For the text-containing cell, return its midpoint in (X, Y) coordinate format. 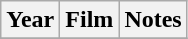
Film (90, 20)
Year (30, 20)
Notes (153, 20)
